From the cell containing the given text, extract its center point as (x, y) coordinate. 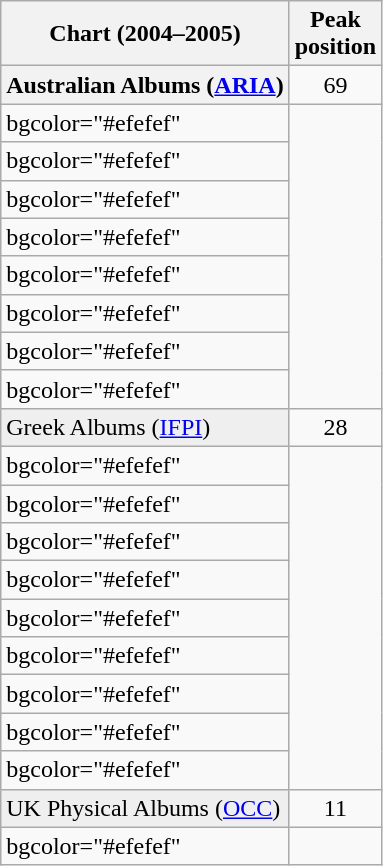
Peakposition (335, 34)
11 (335, 808)
28 (335, 427)
UK Physical Albums (OCC) (145, 808)
Australian Albums (ARIA) (145, 85)
Chart (2004–2005) (145, 34)
Greek Albums (IFPI) (145, 427)
69 (335, 85)
